Extract the (x, y) coordinate from the center of the cell holding the provided text.  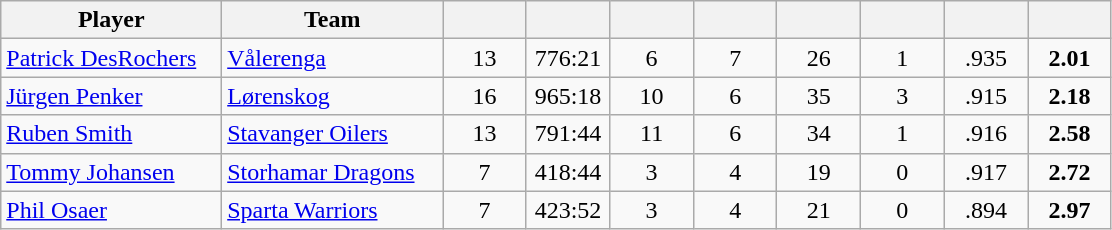
.894 (986, 210)
423:52 (568, 210)
.915 (986, 96)
10 (652, 96)
2.97 (1070, 210)
2.58 (1070, 134)
418:44 (568, 172)
Vålerenga (332, 58)
2.01 (1070, 58)
35 (819, 96)
11 (652, 134)
16 (485, 96)
Storhamar Dragons (332, 172)
21 (819, 210)
Team (332, 20)
.917 (986, 172)
Ruben Smith (112, 134)
Jürgen Penker (112, 96)
Stavanger Oilers (332, 134)
Patrick DesRochers (112, 58)
.916 (986, 134)
Player (112, 20)
791:44 (568, 134)
34 (819, 134)
965:18 (568, 96)
2.72 (1070, 172)
26 (819, 58)
776:21 (568, 58)
19 (819, 172)
Tommy Johansen (112, 172)
.935 (986, 58)
Phil Osaer (112, 210)
Sparta Warriors (332, 210)
2.18 (1070, 96)
Lørenskog (332, 96)
